Find where the given text appears and provide that cell's center as (X, Y) coordinate. 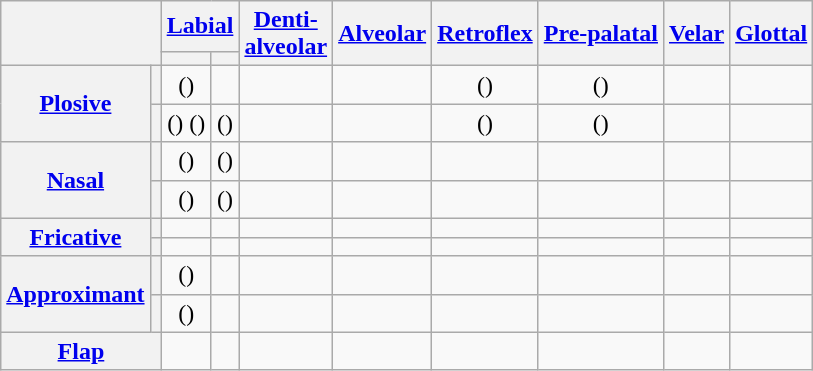
Plosive (76, 104)
Alveolar (382, 34)
Approximant (76, 294)
Retroflex (486, 34)
Flap (81, 351)
Fricative (76, 237)
Velar (696, 34)
Labial (200, 26)
Pre-palatal (600, 34)
Denti-alveolar (286, 34)
() () (186, 123)
Nasal (76, 180)
Glottal (772, 34)
